Extract the [X, Y] coordinate from the center of the cell holding the provided text.  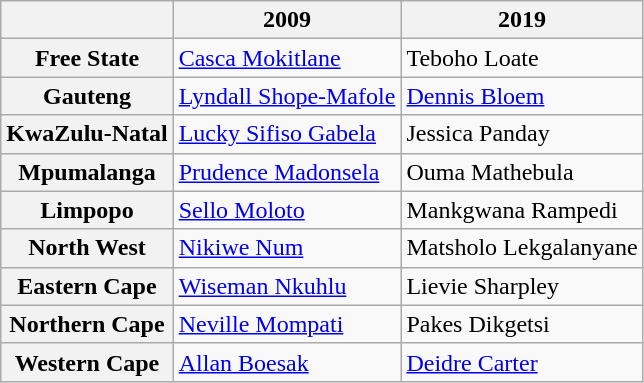
Mankgwana Rampedi [522, 210]
Free State [87, 58]
Ouma Mathebula [522, 172]
Wiseman Nkuhlu [287, 286]
Jessica Panday [522, 134]
Lievie Sharpley [522, 286]
Deidre Carter [522, 362]
Limpopo [87, 210]
Western Cape [87, 362]
2009 [287, 20]
Prudence Madonsela [287, 172]
Mpumalanga [87, 172]
Dennis Bloem [522, 96]
Teboho Loate [522, 58]
Allan Boesak [287, 362]
Casca Mokitlane [287, 58]
Lyndall Shope-Mafole [287, 96]
Matsholo Lekgalanyane [522, 248]
KwaZulu-Natal [87, 134]
Pakes Dikgetsi [522, 324]
Gauteng [87, 96]
2019 [522, 20]
Lucky Sifiso Gabela [287, 134]
Eastern Cape [87, 286]
Nikiwe Num [287, 248]
Neville Mompati [287, 324]
North West [87, 248]
Northern Cape [87, 324]
Sello Moloto [287, 210]
